Capture the cell that displays the provided text and extract its (X, Y) central coordinate. 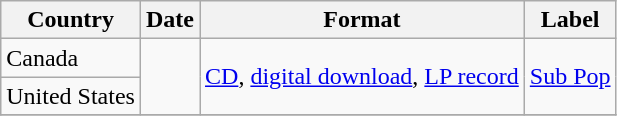
Country (71, 20)
United States (71, 96)
Label (570, 20)
Format (362, 20)
Date (170, 20)
Canada (71, 58)
CD, digital download, LP record (362, 77)
Sub Pop (570, 77)
